Return [x, y] of the center of cell containing provided text 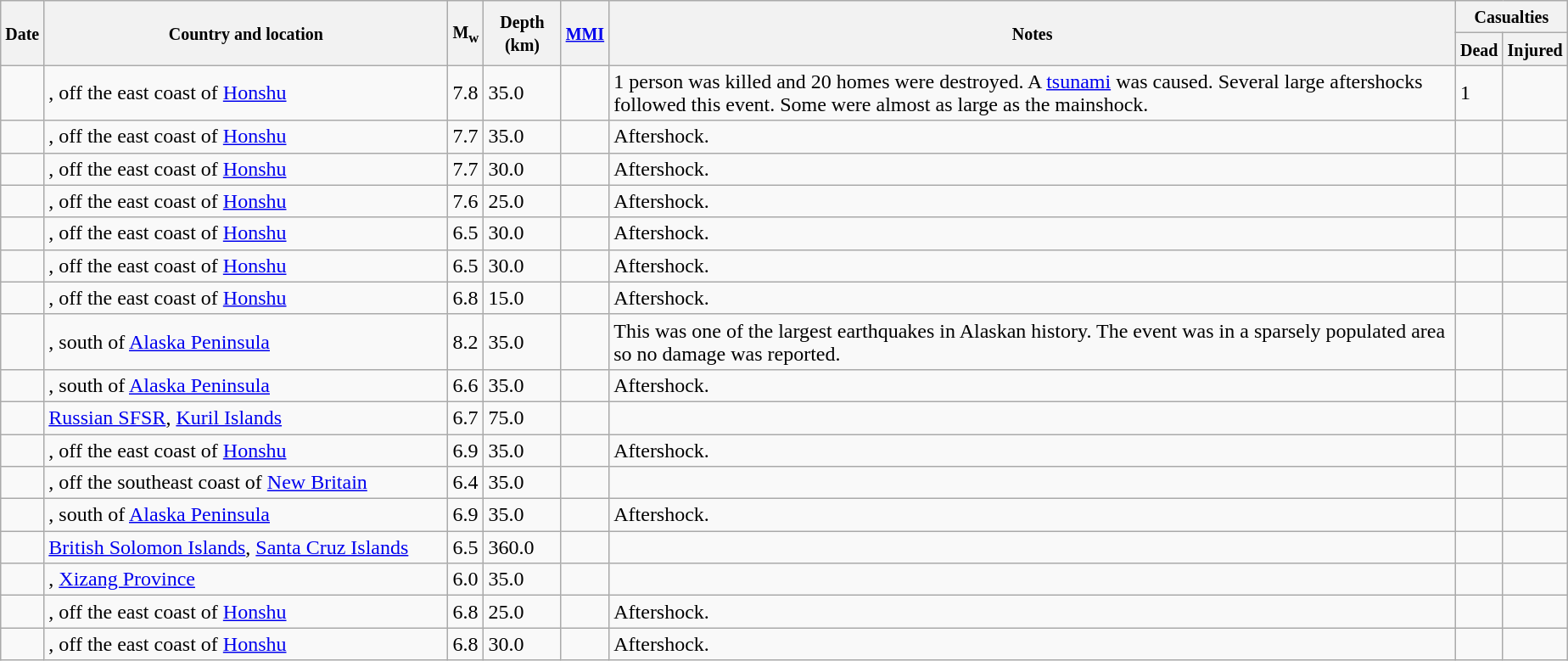
Notes [1033, 33]
, Xizang Province [246, 580]
6.4 [466, 483]
75.0 [523, 417]
6.6 [466, 385]
1 [1479, 93]
7.8 [466, 93]
This was one of the largest earthquakes in Alaskan history. The event was in a sparsely populated area so no damage was reported. [1033, 341]
Date [22, 33]
Country and location [246, 33]
8.2 [466, 341]
7.6 [466, 201]
Mw [466, 33]
6.0 [466, 580]
Dead [1479, 49]
, off the southeast coast of New Britain [246, 483]
6.7 [466, 417]
Injured [1535, 49]
British Solomon Islands, Santa Cruz Islands [246, 547]
15.0 [523, 298]
Russian SFSR, Kuril Islands [246, 417]
MMI [585, 33]
360.0 [523, 547]
Casualties [1511, 17]
Depth (km) [523, 33]
